Output the (X, Y) coordinate of the center of the cell containing the given text.  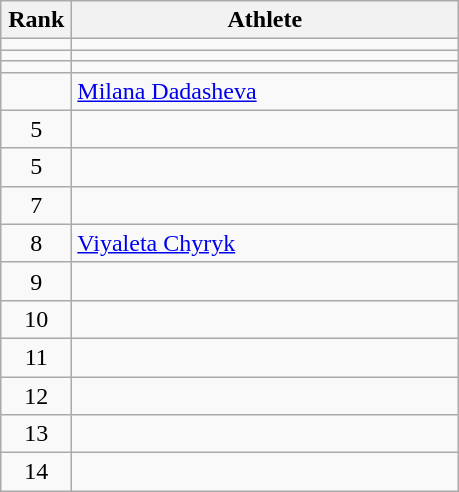
12 (36, 395)
8 (36, 243)
Rank (36, 20)
11 (36, 357)
Milana Dadasheva (265, 91)
14 (36, 472)
Viyaleta Chyryk (265, 243)
Athlete (265, 20)
9 (36, 281)
7 (36, 205)
10 (36, 319)
13 (36, 434)
